Detect which cell encompasses the target text, then output its [X, Y] center coordinate. 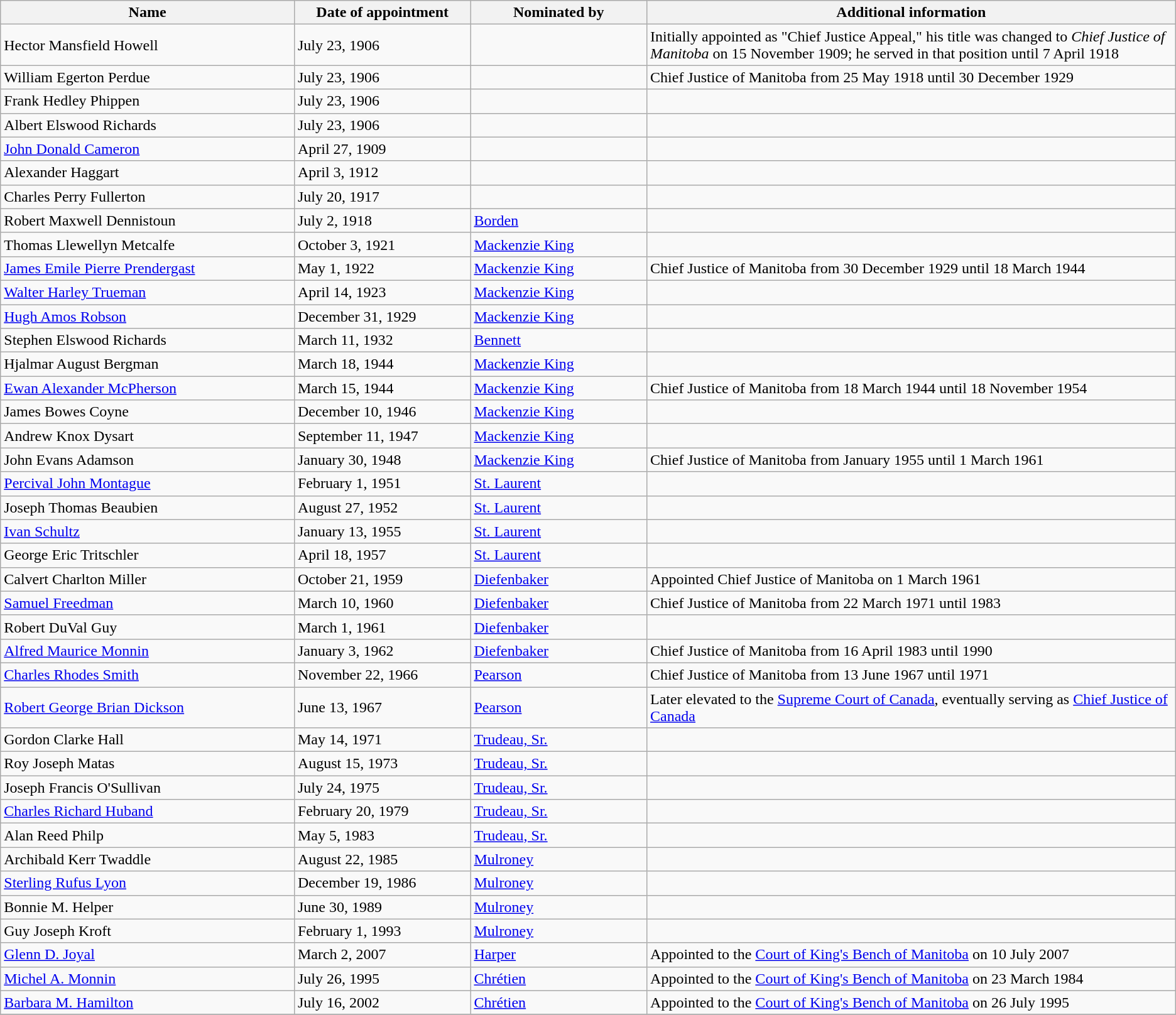
Stephen Elswood Richards [148, 340]
Samuel Freedman [148, 603]
Chief Justice of Manitoba from 30 December 1929 until 18 March 1944 [912, 268]
June 30, 1989 [382, 907]
Gordon Clarke Hall [148, 740]
Charles Rhodes Smith [148, 675]
Ewan Alexander McPherson [148, 388]
November 22, 1966 [382, 675]
John Donald Cameron [148, 149]
October 21, 1959 [382, 579]
Appointed to the Court of King's Bench of Manitoba on 10 July 2007 [912, 955]
January 13, 1955 [382, 531]
Joseph Thomas Beaubien [148, 507]
Robert George Brian Dickson [148, 707]
Albert Elswood Richards [148, 125]
Alfred Maurice Monnin [148, 651]
February 1, 1993 [382, 931]
Michel A. Monnin [148, 979]
Appointed to the Court of King's Bench of Manitoba on 26 July 1995 [912, 1002]
Andrew Knox Dysart [148, 436]
Bonnie M. Helper [148, 907]
May 1, 1922 [382, 268]
March 10, 1960 [382, 603]
Harper [559, 955]
March 18, 1944 [382, 364]
May 5, 1983 [382, 835]
February 1, 1951 [382, 484]
January 3, 1962 [382, 651]
Glenn D. Joyal [148, 955]
April 14, 1923 [382, 292]
Bennett [559, 340]
April 3, 1912 [382, 173]
March 11, 1932 [382, 340]
Chief Justice of Manitoba from 18 March 1944 until 18 November 1954 [912, 388]
James Bowes Coyne [148, 412]
Date of appointment [382, 13]
Calvert Charlton Miller [148, 579]
August 22, 1985 [382, 859]
Borden [559, 220]
August 15, 1973 [382, 764]
Robert Maxwell Dennistoun [148, 220]
Sterling Rufus Lyon [148, 883]
Chief Justice of Manitoba from 25 May 1918 until 30 December 1929 [912, 77]
Walter Harley Trueman [148, 292]
July 20, 1917 [382, 197]
Percival John Montague [148, 484]
July 2, 1918 [382, 220]
Appointed Chief Justice of Manitoba on 1 March 1961 [912, 579]
Hugh Amos Robson [148, 316]
Chief Justice of Manitoba from 16 April 1983 until 1990 [912, 651]
October 3, 1921 [382, 244]
Barbara M. Hamilton [148, 1002]
Nominated by [559, 13]
March 2, 2007 [382, 955]
Alexander Haggart [148, 173]
February 20, 1979 [382, 811]
December 31, 1929 [382, 316]
May 14, 1971 [382, 740]
Frank Hedley Phippen [148, 101]
September 11, 1947 [382, 436]
Name [148, 13]
July 16, 2002 [382, 1002]
Guy Joseph Kroft [148, 931]
March 15, 1944 [382, 388]
Chief Justice of Manitoba from 13 June 1967 until 1971 [912, 675]
Roy Joseph Matas [148, 764]
July 24, 1975 [382, 788]
Additional information [912, 13]
Hjalmar August Bergman [148, 364]
Ivan Schultz [148, 531]
Robert DuVal Guy [148, 627]
March 1, 1961 [382, 627]
Charles Richard Huband [148, 811]
Charles Perry Fullerton [148, 197]
John Evans Adamson [148, 460]
Thomas Llewellyn Metcalfe [148, 244]
William Egerton Perdue [148, 77]
Chief Justice of Manitoba from January 1955 until 1 March 1961 [912, 460]
December 10, 1946 [382, 412]
Alan Reed Philp [148, 835]
Later elevated to the Supreme Court of Canada, eventually serving as Chief Justice of Canada [912, 707]
George Eric Tritschler [148, 555]
Hector Mansfield Howell [148, 45]
April 27, 1909 [382, 149]
April 18, 1957 [382, 555]
December 19, 1986 [382, 883]
January 30, 1948 [382, 460]
July 26, 1995 [382, 979]
Archibald Kerr Twaddle [148, 859]
Chief Justice of Manitoba from 22 March 1971 until 1983 [912, 603]
Joseph Francis O'Sullivan [148, 788]
Appointed to the Court of King's Bench of Manitoba on 23 March 1984 [912, 979]
June 13, 1967 [382, 707]
James Emile Pierre Prendergast [148, 268]
August 27, 1952 [382, 507]
